Return (X, Y) of the center of cell containing provided text 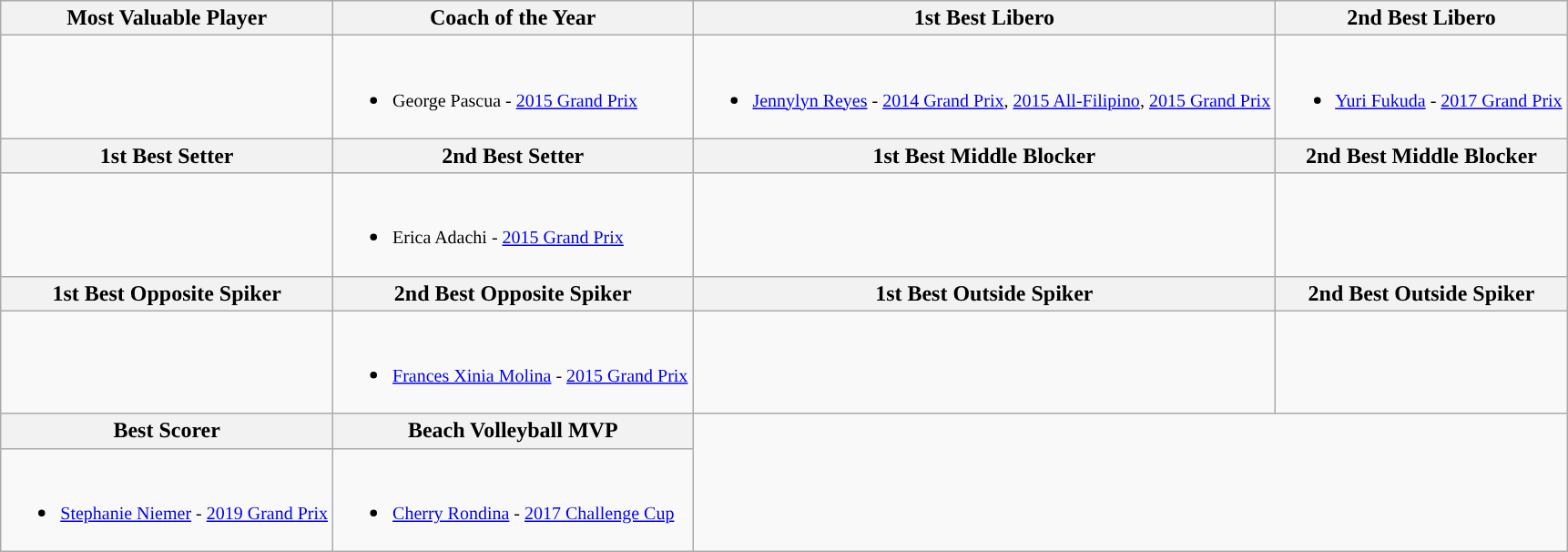
Frances Xinia Molina - 2015 Grand Prix (514, 363)
Stephanie Niemer - 2019 Grand Prix (168, 499)
2nd Best Opposite Spiker (514, 293)
1st Best Opposite Spiker (168, 293)
Best Scorer (168, 431)
1st Best Middle Blocker (984, 156)
1st Best Outside Spiker (984, 293)
Erica Adachi - 2015 Grand Prix (514, 224)
Yuri Fukuda - 2017 Grand Prix (1421, 87)
Most Valuable Player (168, 18)
Beach Volleyball MVP (514, 431)
2nd Best Setter (514, 156)
2nd Best Middle Blocker (1421, 156)
George Pascua - 2015 Grand Prix (514, 87)
Jennylyn Reyes - 2014 Grand Prix, 2015 All-Filipino, 2015 Grand Prix (984, 87)
2nd Best Libero (1421, 18)
Cherry Rondina - 2017 Challenge Cup (514, 499)
2nd Best Outside Spiker (1421, 293)
Coach of the Year (514, 18)
1st Best Libero (984, 18)
1st Best Setter (168, 156)
